Return (x, y) of the center of cell containing provided text 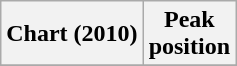
Peakposition (189, 34)
Chart (2010) (72, 34)
